From the cell containing the given text, extract its center point as (X, Y) coordinate. 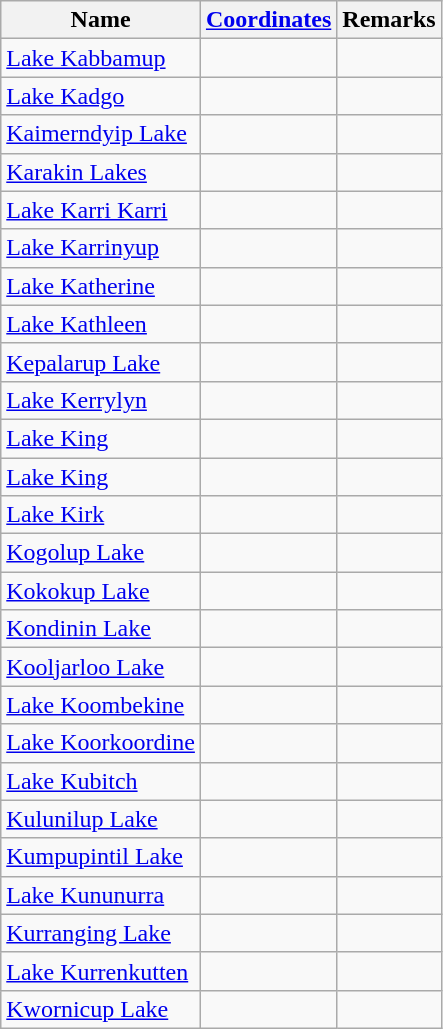
Lake Kadgo (101, 96)
Lake Kurrenkutten (101, 971)
Kooljarloo Lake (101, 667)
Lake Karri Karri (101, 210)
Coordinates (268, 20)
Kumpupintil Lake (101, 857)
Lake Kirk (101, 515)
Lake Katherine (101, 286)
Kondinin Lake (101, 629)
Lake Kabbamup (101, 58)
Remarks (389, 20)
Kwornicup Lake (101, 1009)
Lake Kathleen (101, 324)
Kokokup Lake (101, 591)
Kogolup Lake (101, 553)
Lake Kununurra (101, 895)
Lake Kubitch (101, 781)
Lake Karrinyup (101, 248)
Kurranging Lake (101, 933)
Name (101, 20)
Kaimerndyip Lake (101, 134)
Kulunilup Lake (101, 819)
Lake Koorkoordine (101, 743)
Lake Kerrylyn (101, 400)
Karakin Lakes (101, 172)
Lake Koombekine (101, 705)
Kepalarup Lake (101, 362)
